Identify which cell holds the provided text, then report its [X, Y] central coordinate. 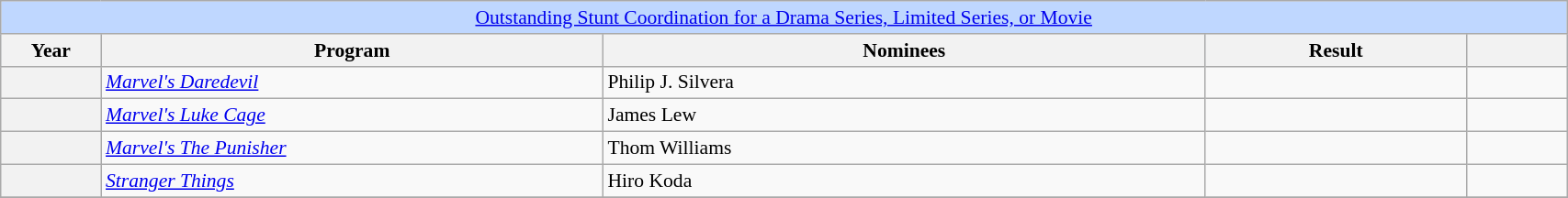
Outstanding Stunt Coordination for a Drama Series, Limited Series, or Movie [784, 17]
James Lew [904, 115]
Thom Williams [904, 148]
Program [352, 50]
Stranger Things [352, 181]
Philip J. Silvera [904, 82]
Marvel's Luke Cage [352, 115]
Year [51, 50]
Marvel's Daredevil [352, 82]
Hiro Koda [904, 181]
Result [1336, 50]
Nominees [904, 50]
Marvel's The Punisher [352, 148]
